Output the [x, y] coordinate of the center of the cell containing the given text.  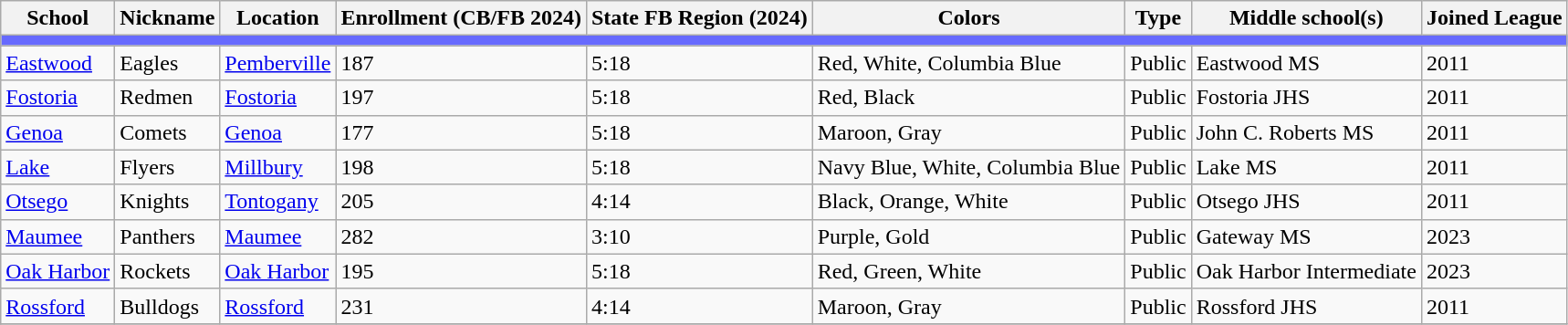
Purple, Gold [969, 236]
John C. Roberts MS [1306, 132]
177 [462, 132]
197 [462, 98]
Enrollment (CB/FB 2024) [462, 18]
Fostoria JHS [1306, 98]
Navy Blue, White, Columbia Blue [969, 167]
Bulldogs [168, 306]
Location [277, 18]
Nickname [168, 18]
282 [462, 236]
Pemberville [277, 63]
Oak Harbor Intermediate [1306, 271]
231 [462, 306]
Lake MS [1306, 167]
Eastwood [58, 63]
Millbury [277, 167]
Type [1158, 18]
Knights [168, 202]
Panthers [168, 236]
Redmen [168, 98]
198 [462, 167]
Rockets [168, 271]
Red, Green, White [969, 271]
187 [462, 63]
Eastwood MS [1306, 63]
Black, Orange, White [969, 202]
State FB Region (2024) [699, 18]
Gateway MS [1306, 236]
205 [462, 202]
3:10 [699, 236]
Colors [969, 18]
Red, White, Columbia Blue [969, 63]
Middle school(s) [1306, 18]
School [58, 18]
Flyers [168, 167]
Eagles [168, 63]
195 [462, 271]
Red, Black [969, 98]
Rossford JHS [1306, 306]
Tontogany [277, 202]
Otsego [58, 202]
Otsego JHS [1306, 202]
Joined League [1494, 18]
Comets [168, 132]
Lake [58, 167]
